Extract the (x, y) coordinate from the center of the cell holding the provided text.  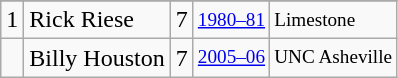
Limestone (334, 20)
UNC Asheville (334, 58)
1 (12, 20)
1980–81 (231, 20)
Rick Riese (97, 20)
2005–06 (231, 58)
Billy Houston (97, 58)
